Provide the (X, Y) coordinate of the cell's center where the given text is located.  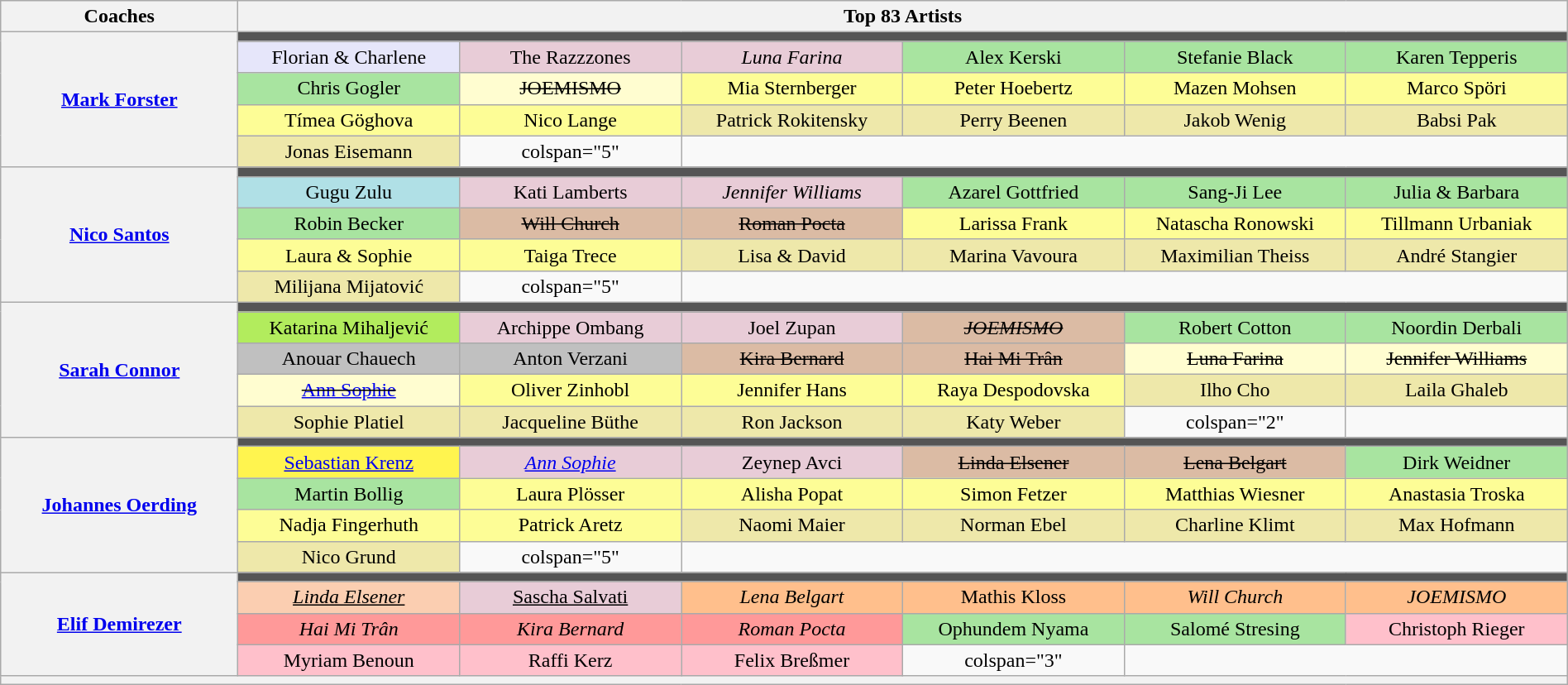
Charline Klimt (1235, 525)
Katarina Mihaljević (349, 327)
Naomi Maier (792, 525)
Jennifer Hans (792, 390)
Stefanie Black (1235, 57)
Raffi Kerz (571, 660)
Perry Beenen (1013, 120)
Julia & Barbara (1456, 192)
Kati Lamberts (571, 192)
Gugu Zulu (349, 192)
Ophundem Nyama (1013, 629)
Laura Plösser (571, 494)
Elif Demirezer (119, 624)
Chris Gogler (349, 89)
Anton Verzani (571, 359)
Martin Bollig (349, 494)
Johannes Oerding (119, 505)
Dirk Weidner (1456, 462)
Mathis Kloss (1013, 597)
Coaches (119, 17)
Max Hofmann (1456, 525)
Karen Tepperis (1456, 57)
Mark Forster (119, 99)
Top 83 Artists (903, 17)
Azarel Gottfried (1013, 192)
Katy Weber (1013, 422)
Anastasia Troska (1456, 494)
Sascha Salvati (571, 597)
Myriam Benoun (349, 660)
Babsi Pak (1456, 120)
Sebastian Krenz (349, 462)
Christoph Rieger (1456, 629)
Mazen Mohsen (1235, 89)
Zeynep Avci (792, 462)
The Razzzones (571, 57)
Jonas Eisemann (349, 151)
Ilho Cho (1235, 390)
Nico Grund (349, 557)
Joel Zupan (792, 327)
Laila Ghaleb (1456, 390)
Taiga Trece (571, 255)
Robin Becker (349, 223)
Natascha Ronowski (1235, 223)
Maximilian Theiss (1235, 255)
Sophie Platiel (349, 422)
Marina Vavoura (1013, 255)
Lisa & David (792, 255)
Ron Jackson (792, 422)
Simon Fetzer (1013, 494)
Nico Santos (119, 235)
Archippe Ombang (571, 327)
Marco Spöri (1456, 89)
Noordin Derbali (1456, 327)
Jakob Wenig (1235, 120)
Robert Cotton (1235, 327)
Florian & Charlene (349, 57)
Mia Sternberger (792, 89)
Nico Lange (571, 120)
Sarah Connor (119, 369)
Larissa Frank (1013, 223)
Sang-Ji Lee (1235, 192)
Oliver Zinhobl (571, 390)
colspan="3" (1013, 660)
Milijana Mijatović (349, 286)
Tímea Göghova (349, 120)
Matthias Wiesner (1235, 494)
Alisha Popat (792, 494)
Anouar Chauech (349, 359)
Tillmann Urbaniak (1456, 223)
Nadja Fingerhuth (349, 525)
Peter Hoebertz (1013, 89)
Salomé Stresing (1235, 629)
Jacqueline Büthe (571, 422)
Norman Ebel (1013, 525)
Patrick Rokitensky (792, 120)
Laura & Sophie (349, 255)
Raya Despodovska (1013, 390)
Felix Breßmer (792, 660)
Patrick Aretz (571, 525)
colspan="2" (1235, 422)
André Stangier (1456, 255)
Alex Kerski (1013, 57)
